Provide the [X, Y] coordinate of the cell's center where the given text is located.  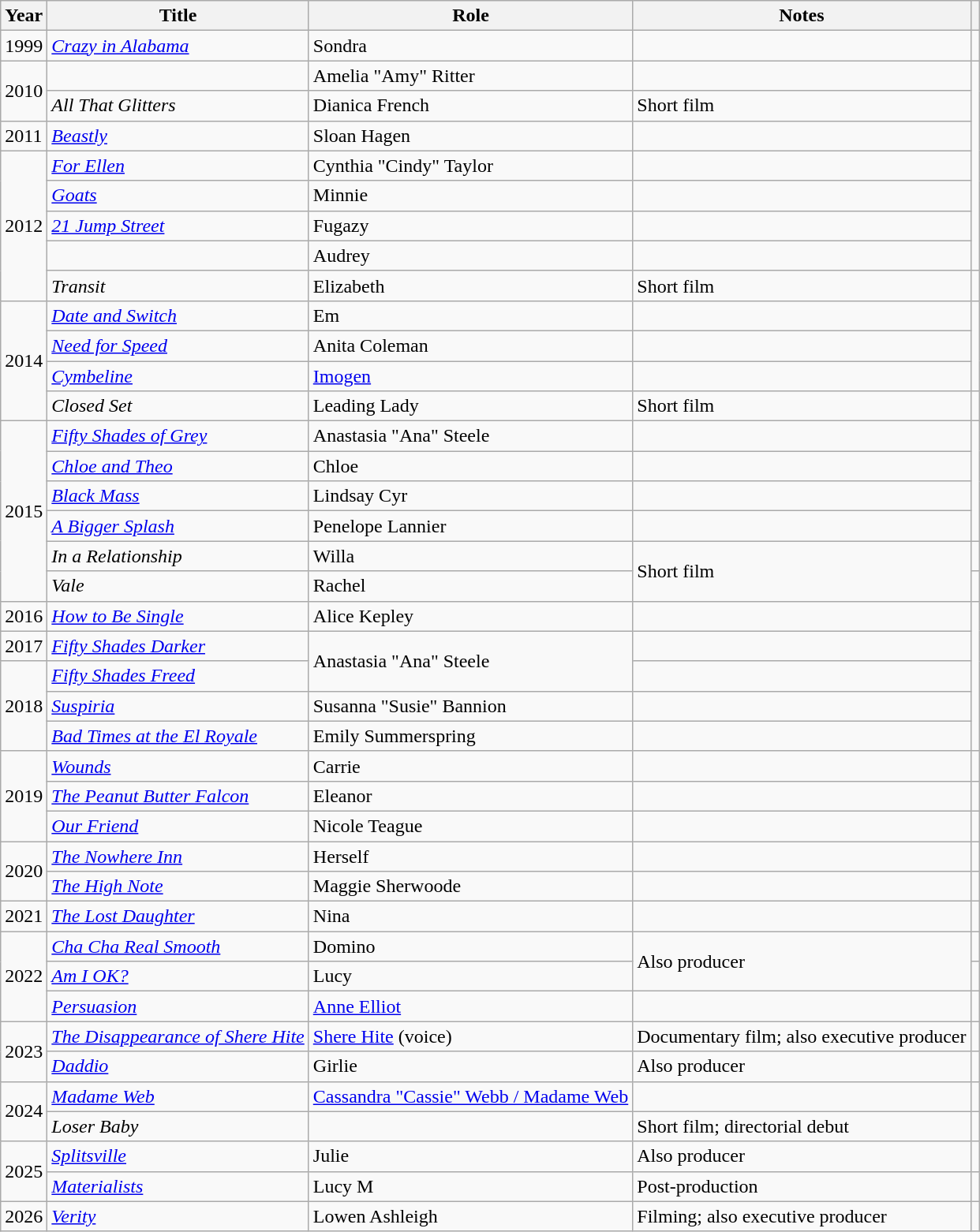
Domino [470, 946]
Am I OK? [178, 976]
Girlie [470, 1066]
Persuasion [178, 1006]
Our Friend [178, 826]
Leading Lady [470, 406]
Maggie Sherwoode [470, 887]
Need for Speed [178, 345]
2026 [24, 1216]
Lindsay Cyr [470, 496]
Nicole Teague [470, 826]
Transit [178, 286]
The Peanut Butter Falcon [178, 796]
All That Glitters [178, 106]
Madame Web [178, 1096]
Penelope Lannier [470, 526]
Verity [178, 1216]
Filming; also executive producer [802, 1216]
The High Note [178, 887]
A Bigger Splash [178, 526]
Bad Times at the El Royale [178, 736]
Materialists [178, 1186]
Eleanor [470, 796]
Imogen [470, 376]
2019 [24, 796]
Dianica French [470, 106]
2023 [24, 1051]
Anne Elliot [470, 1006]
Elizabeth [470, 286]
2024 [24, 1111]
Alice Kepley [470, 616]
Fifty Shades of Grey [178, 436]
The Nowhere Inn [178, 856]
Julie [470, 1156]
2016 [24, 616]
Lucy [470, 976]
2025 [24, 1171]
Cassandra "Cassie" Webb / Madame Web [470, 1096]
Amelia "Amy" Ritter [470, 76]
Lowen Ashleigh [470, 1216]
Chloe and Theo [178, 466]
Post-production [802, 1186]
Date and Switch [178, 315]
Daddio [178, 1066]
21 Jump Street [178, 226]
Suspiria [178, 706]
Lucy M [470, 1186]
Loser Baby [178, 1126]
Emily Summerspring [470, 736]
2010 [24, 91]
Fifty Shades Freed [178, 676]
Black Mass [178, 496]
Sloan Hagen [470, 136]
The Lost Daughter [178, 917]
Em [470, 315]
Wounds [178, 766]
2022 [24, 976]
2015 [24, 511]
Nina [470, 917]
For Ellen [178, 166]
Beastly [178, 136]
Cymbeline [178, 376]
Title [178, 16]
Audrey [470, 256]
The Disappearance of Shere Hite [178, 1036]
Closed Set [178, 406]
Fugazy [470, 226]
Cha Cha Real Smooth [178, 946]
Shere Hite (voice) [470, 1036]
Fifty Shades Darker [178, 646]
Year [24, 16]
2012 [24, 226]
In a Relationship [178, 556]
1999 [24, 46]
Cynthia "Cindy" Taylor [470, 166]
Goats [178, 196]
Rachel [470, 586]
2017 [24, 646]
Willa [470, 556]
2011 [24, 136]
Documentary film; also executive producer [802, 1036]
Susanna "Susie" Bannion [470, 706]
Crazy in Alabama [178, 46]
Notes [802, 16]
How to Be Single [178, 616]
Herself [470, 856]
Vale [178, 586]
Minnie [470, 196]
Anita Coleman [470, 345]
Carrie [470, 766]
Short film; directorial debut [802, 1126]
2018 [24, 706]
2020 [24, 871]
Splitsville [178, 1156]
2014 [24, 360]
Role [470, 16]
Chloe [470, 466]
2021 [24, 917]
Sondra [470, 46]
